Identify which cell holds the provided text, then report its (X, Y) central coordinate. 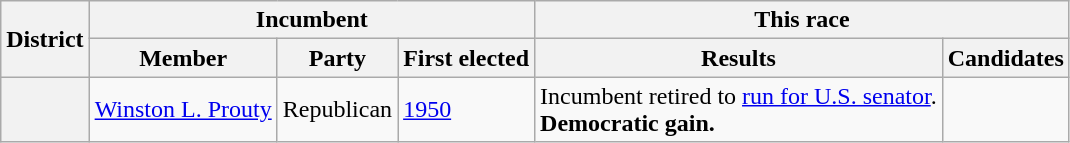
Incumbent retired to run for U.S. senator.Democratic gain. (739, 110)
Incumbent (312, 20)
Candidates (1006, 58)
Republican (337, 110)
This race (802, 20)
Member (183, 58)
Party (337, 58)
Results (739, 58)
Winston L. Prouty (183, 110)
District (45, 39)
1950 (466, 110)
First elected (466, 58)
